Scan for the cell matching the given text and deliver its [x, y] coordinate at center. 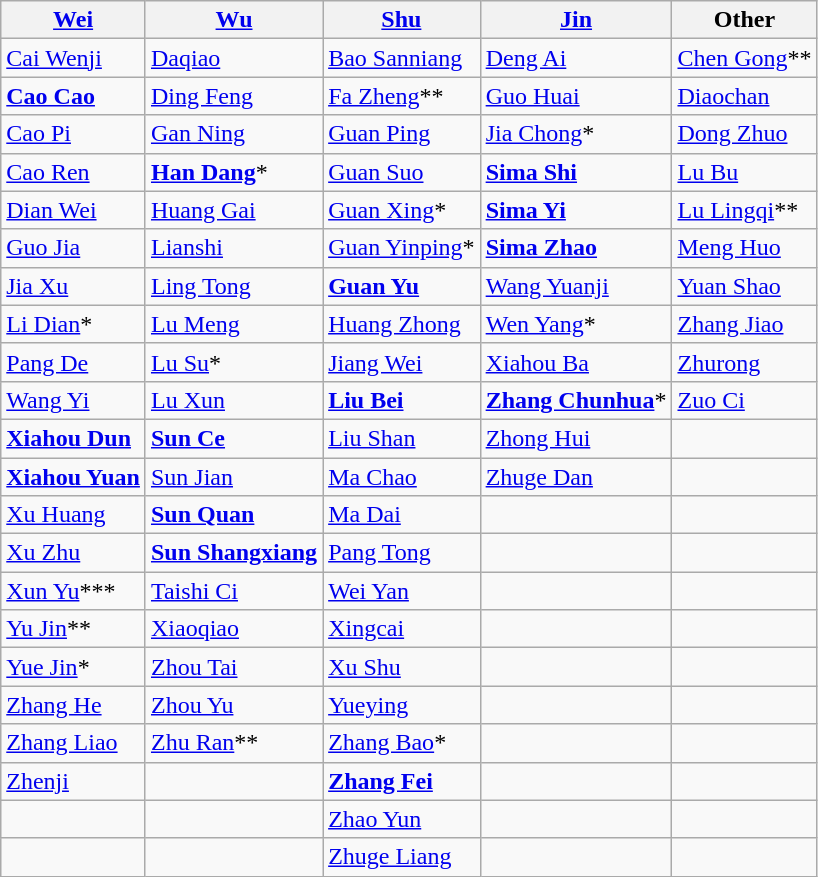
Ling Tong [234, 286]
Lu Meng [234, 324]
Pang De [74, 362]
Zhou Tai [234, 667]
Xiahou Ba [576, 362]
Huang Gai [234, 210]
Cao Cao [74, 96]
Lu Su* [234, 362]
Guan Ping [402, 134]
Liu Shan [402, 438]
Jiang Wei [402, 362]
Sun Shangxiang [234, 553]
Zhang Bao* [402, 743]
Gan Ning [234, 134]
Guan Suo [402, 172]
Yue Jin* [74, 667]
Jia Chong* [576, 134]
Xu Huang [74, 515]
Lianshi [234, 248]
Zhang Liao [74, 743]
Cao Pi [74, 134]
Xiahou Yuan [74, 477]
Lu Lingqi** [744, 210]
Sima Zhao [576, 248]
Cai Wenji [74, 58]
Han Dang* [234, 172]
Taishi Ci [234, 591]
Dian Wei [74, 210]
Diaochan [744, 96]
Fa Zheng** [402, 96]
Cao Ren [74, 172]
Zhang Jiao [744, 324]
Guo Jia [74, 248]
Xiahou Dun [74, 438]
Yueying [402, 705]
Dong Zhuo [744, 134]
Zhou Yu [234, 705]
Lu Bu [744, 172]
Bao Sanniang [402, 58]
Jia Xu [74, 286]
Chen Gong** [744, 58]
Xingcai [402, 629]
Guan Yinping* [402, 248]
Zhenji [74, 781]
Zhuge Dan [576, 477]
Zuo Ci [744, 400]
Huang Zhong [402, 324]
Guo Huai [576, 96]
Wu [234, 20]
Zhang He [74, 705]
Jin [576, 20]
Wei Yan [402, 591]
Sun Jian [234, 477]
Meng Huo [744, 248]
Sun Quan [234, 515]
Pang Tong [402, 553]
Lu Xun [234, 400]
Ma Chao [402, 477]
Xun Yu*** [74, 591]
Zhu Ran** [234, 743]
Deng Ai [576, 58]
Xiaoqiao [234, 629]
Zhuge Liang [402, 857]
Yuan Shao [744, 286]
Zhurong [744, 362]
Guan Xing* [402, 210]
Wei [74, 20]
Wang Yi [74, 400]
Ma Dai [402, 515]
Yu Jin** [74, 629]
Guan Yu [402, 286]
Sima Shi [576, 172]
Zhong Hui [576, 438]
Daqiao [234, 58]
Xu Zhu [74, 553]
Other [744, 20]
Xu Shu [402, 667]
Li Dian* [74, 324]
Wen Yang* [576, 324]
Shu [402, 20]
Liu Bei [402, 400]
Sima Yi [576, 210]
Sun Ce [234, 438]
Ding Feng [234, 96]
Zhao Yun [402, 819]
Zhang Fei [402, 781]
Zhang Chunhua* [576, 400]
Wang Yuanji [576, 286]
